Determine the (X, Y) coordinate at the center of the cell enclosing the given text.  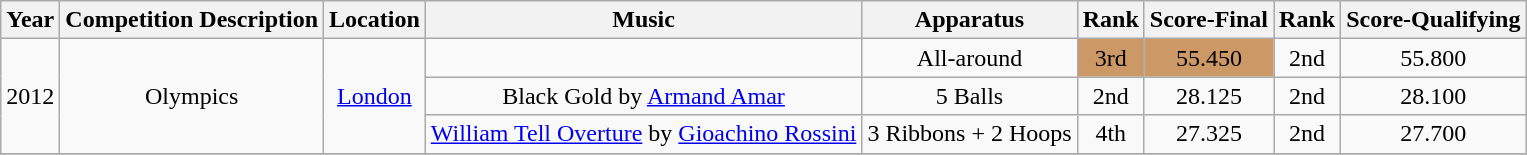
27.700 (1434, 134)
28.125 (1208, 96)
55.450 (1208, 58)
2012 (30, 96)
3 Ribbons + 2 Hoops (970, 134)
55.800 (1434, 58)
Score-Qualifying (1434, 20)
Score-Final (1208, 20)
All-around (970, 58)
William Tell Overture by Gioachino Rossini (644, 134)
4th (1110, 134)
Black Gold by Armand Amar (644, 96)
London (375, 96)
Apparatus (970, 20)
28.100 (1434, 96)
Competition Description (192, 20)
27.325 (1208, 134)
5 Balls (970, 96)
Location (375, 20)
Olympics (192, 96)
3rd (1110, 58)
Music (644, 20)
Year (30, 20)
